Identify which cell holds the provided text, then report its [x, y] central coordinate. 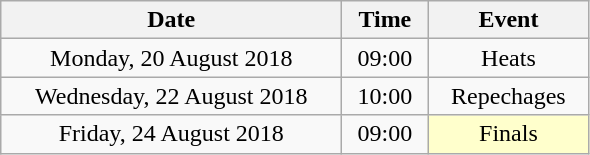
Repechages [508, 96]
Date [172, 20]
10:00 [385, 96]
Friday, 24 August 2018 [172, 134]
Wednesday, 22 August 2018 [172, 96]
Finals [508, 134]
Time [385, 20]
Monday, 20 August 2018 [172, 58]
Event [508, 20]
Heats [508, 58]
